Scan for the cell matching the given text and deliver its [x, y] coordinate at center. 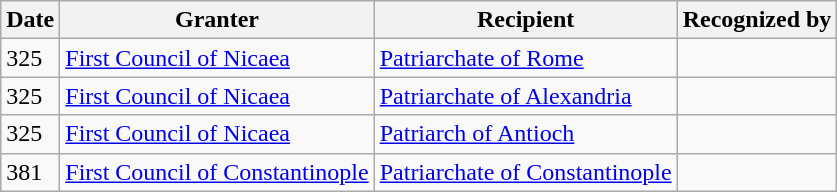
Recipient [526, 20]
Patriarchate of Constantinople [526, 172]
First Council of Constantinople [217, 172]
Patriarchate of Alexandria [526, 96]
Patriarch of Antioch [526, 134]
Date [30, 20]
381 [30, 172]
Granter [217, 20]
Patriarchate of Rome [526, 58]
Recognized by [757, 20]
